Identify which cell holds the provided text, then report its (x, y) central coordinate. 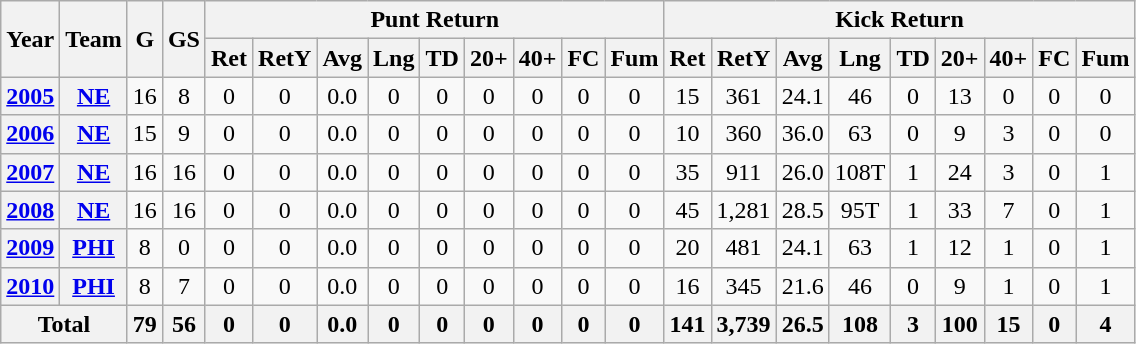
2009 (30, 248)
12 (960, 248)
1,281 (744, 210)
10 (688, 134)
33 (960, 210)
141 (688, 324)
13 (960, 96)
Kick Return (900, 20)
360 (744, 134)
2006 (30, 134)
Team (94, 39)
108T (860, 172)
Total (64, 324)
35 (688, 172)
481 (744, 248)
56 (184, 324)
Year (30, 39)
2010 (30, 286)
45 (688, 210)
3,739 (744, 324)
345 (744, 286)
100 (960, 324)
2007 (30, 172)
79 (144, 324)
911 (744, 172)
36.0 (802, 134)
2008 (30, 210)
GS (184, 39)
2005 (30, 96)
28.5 (802, 210)
26.0 (802, 172)
95T (860, 210)
20 (688, 248)
361 (744, 96)
108 (860, 324)
24 (960, 172)
Punt Return (434, 20)
4 (1106, 324)
21.6 (802, 286)
26.5 (802, 324)
G (144, 39)
